From the cell containing the given text, extract its center point as (X, Y) coordinate. 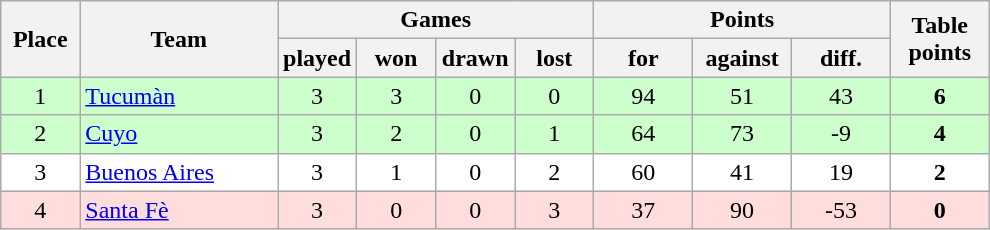
Team (179, 39)
lost (554, 58)
Santa Fè (179, 210)
for (644, 58)
Tablepoints (940, 39)
Points (742, 20)
60 (644, 172)
90 (742, 210)
64 (644, 134)
94 (644, 96)
-53 (842, 210)
73 (742, 134)
won (396, 58)
against (742, 58)
Cuyo (179, 134)
19 (842, 172)
-9 (842, 134)
drawn (476, 58)
Games (436, 20)
diff. (842, 58)
37 (644, 210)
41 (742, 172)
43 (842, 96)
Place (40, 39)
Tucumàn (179, 96)
Buenos Aires (179, 172)
6 (940, 96)
51 (742, 96)
played (318, 58)
